Output the (X, Y) coordinate of the center of the cell containing the given text.  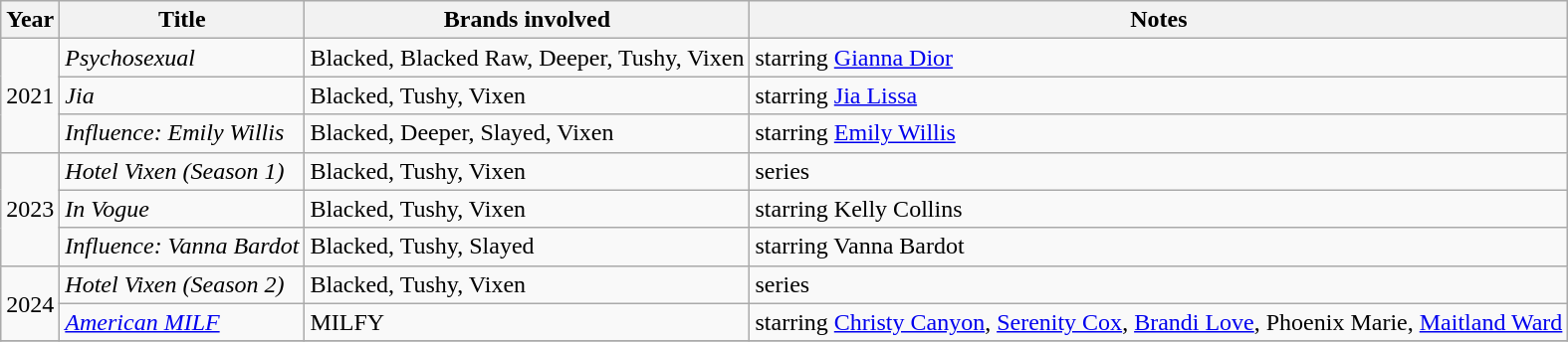
Blacked, Deeper, Slayed, Vixen (528, 133)
Influence: Emily Willis (182, 133)
MILFY (528, 322)
Year (30, 20)
Hotel Vixen (Season 2) (182, 284)
Psychosexual (182, 58)
starring Jia Lissa (1159, 95)
starring Emily Willis (1159, 133)
2021 (30, 95)
American MILF (182, 322)
Influence: Vanna Bardot (182, 247)
Blacked, Blacked Raw, Deeper, Tushy, Vixen (528, 58)
In Vogue (182, 209)
2024 (30, 303)
starring Kelly Collins (1159, 209)
Jia (182, 95)
Hotel Vixen (Season 1) (182, 171)
Title (182, 20)
starring Vanna Bardot (1159, 247)
starring Gianna Dior (1159, 58)
Blacked, Tushy, Slayed (528, 247)
starring Christy Canyon, Serenity Cox, Brandi Love, Phoenix Marie, Maitland Ward (1159, 322)
Brands involved (528, 20)
2023 (30, 209)
Notes (1159, 20)
